From the cell containing the given text, extract its center point as [x, y] coordinate. 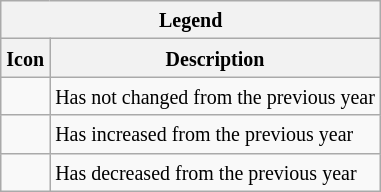
Has not changed from the previous year [216, 96]
Has decreased from the previous year [216, 172]
Description [216, 58]
Legend [191, 20]
Has increased from the previous year [216, 134]
Icon [26, 58]
